Pinpoint the cell where the given text exists, returning its (x, y) midpoint coordinate. 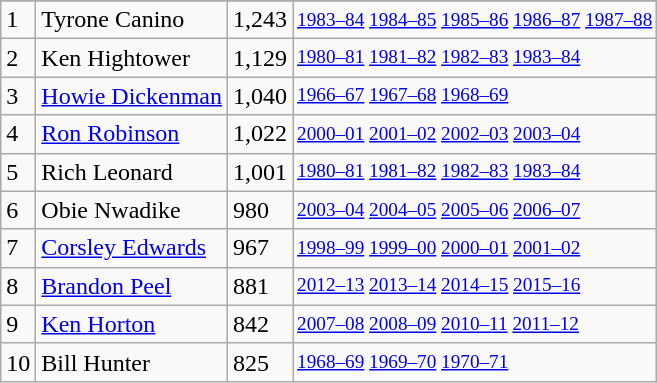
5 (18, 172)
1968–69 1969–70 1970–71 (475, 362)
1983–84 1984–85 1985–86 1986–87 1987–88 (475, 20)
Ken Horton (132, 324)
1,001 (260, 172)
Corsley Edwards (132, 248)
Bill Hunter (132, 362)
2007–08 2008–09 2010–11 2011–12 (475, 324)
Tyrone Canino (132, 20)
9 (18, 324)
825 (260, 362)
3 (18, 96)
2012–13 2013–14 2014–15 2015–16 (475, 286)
1,129 (260, 58)
2003–04 2004–05 2005–06 2006–07 (475, 210)
1966–67 1967–68 1968–69 (475, 96)
2000–01 2001–02 2002–03 2003–04 (475, 134)
Obie Nwadike (132, 210)
967 (260, 248)
842 (260, 324)
1 (18, 20)
2 (18, 58)
1998–99 1999–00 2000–01 2001–02 (475, 248)
1,022 (260, 134)
Ken Hightower (132, 58)
Howie Dickenman (132, 96)
8 (18, 286)
1,040 (260, 96)
6 (18, 210)
980 (260, 210)
881 (260, 286)
10 (18, 362)
4 (18, 134)
Brandon Peel (132, 286)
Ron Robinson (132, 134)
Rich Leonard (132, 172)
7 (18, 248)
1,243 (260, 20)
